Determine the [x, y] coordinate at the center of the cell enclosing the given text.  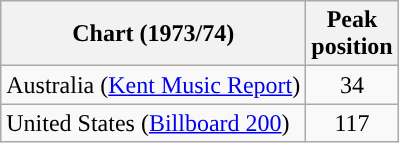
United States (Billboard 200) [154, 123]
Peakposition [352, 34]
117 [352, 123]
Chart (1973/74) [154, 34]
Australia (Kent Music Report) [154, 85]
34 [352, 85]
